Capture the cell that displays the provided text and extract its (X, Y) central coordinate. 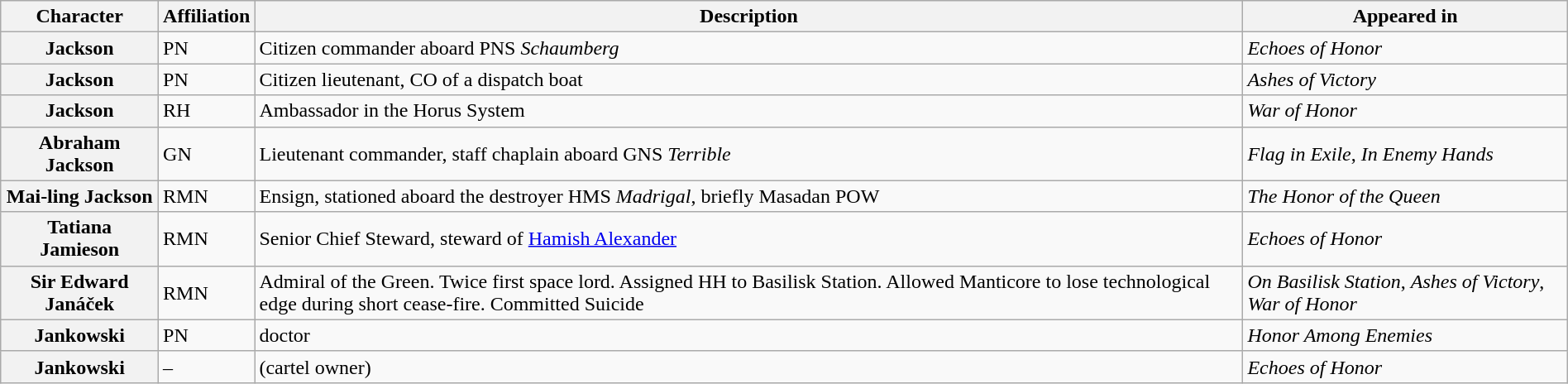
Description (749, 17)
Character (79, 17)
Flag in Exile, In Enemy Hands (1405, 154)
Sir Edward Janáček (79, 293)
War of Honor (1405, 111)
(cartel owner) (749, 367)
Citizen commander aboard PNS Schaumberg (749, 48)
Tatiana Jamieson (79, 238)
Abraham Jackson (79, 154)
Affiliation (207, 17)
Lieutenant commander, staff chaplain aboard GNS Terrible (749, 154)
The Honor of the Queen (1405, 196)
doctor (749, 335)
Mai-ling Jackson (79, 196)
Citizen lieutenant, CO of a dispatch boat (749, 79)
Honor Among Enemies (1405, 335)
GN (207, 154)
Ensign, stationed aboard the destroyer HMS Madrigal, briefly Masadan POW (749, 196)
– (207, 367)
Ambassador in the Horus System (749, 111)
Appeared in (1405, 17)
Ashes of Victory (1405, 79)
RH (207, 111)
On Basilisk Station, Ashes of Victory, War of Honor (1405, 293)
Senior Chief Steward, steward of Hamish Alexander (749, 238)
